Output the [x, y] coordinate of the center of the cell containing the given text.  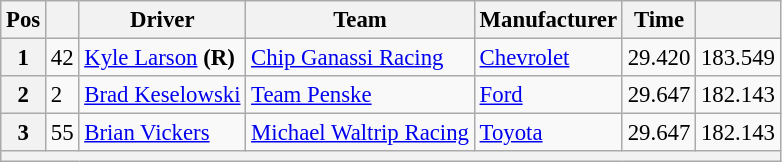
183.549 [738, 58]
55 [62, 133]
29.420 [658, 58]
Chevrolet [548, 58]
Brad Keselowski [162, 95]
Team [360, 20]
Team Penske [360, 95]
3 [24, 133]
Chip Ganassi Racing [360, 58]
Brian Vickers [162, 133]
Time [658, 20]
1 [24, 58]
Pos [24, 20]
Michael Waltrip Racing [360, 133]
Toyota [548, 133]
Manufacturer [548, 20]
Driver [162, 20]
Ford [548, 95]
42 [62, 58]
Kyle Larson (R) [162, 58]
